Extract the (x, y) coordinate from the center of the cell holding the provided text.  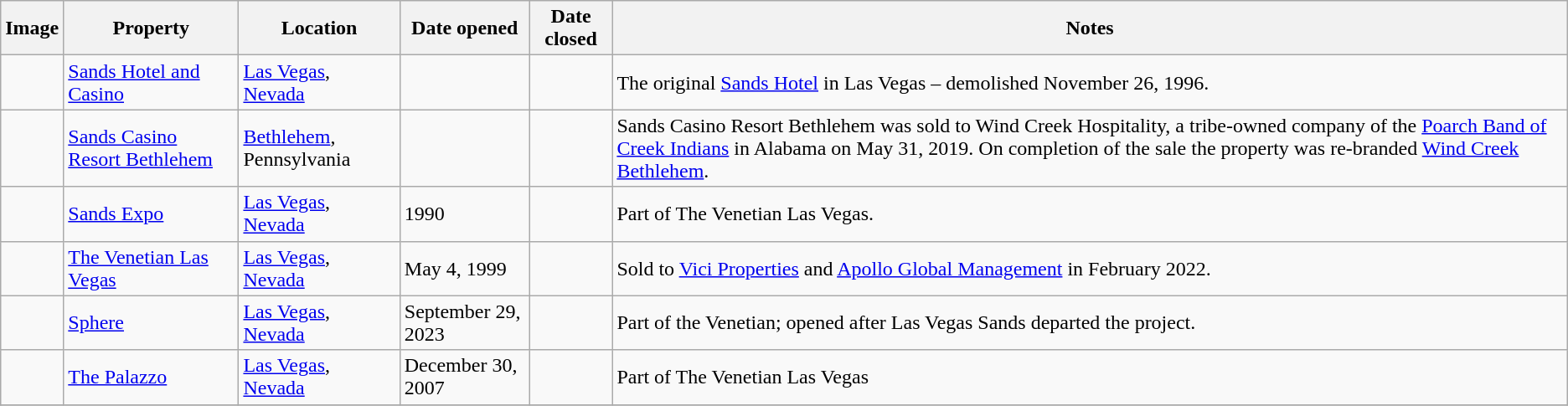
1990 (464, 214)
December 30, 2007 (464, 377)
The Venetian Las Vegas (151, 268)
May 4, 1999 (464, 268)
Sold to Vici Properties and Apollo Global Management in February 2022. (1090, 268)
Bethlehem, Pennsylvania (319, 148)
Part of the Venetian; opened after Las Vegas Sands departed the project. (1090, 323)
Sands Casino Resort Bethlehem (151, 148)
Notes (1090, 28)
The Palazzo (151, 377)
Property (151, 28)
The original Sands Hotel in Las Vegas – demolished November 26, 1996. (1090, 82)
Part of The Venetian Las Vegas (1090, 377)
September 29, 2023 (464, 323)
Sands Hotel and Casino (151, 82)
Sands Expo (151, 214)
Image (32, 28)
Date opened (464, 28)
Date closed (571, 28)
Part of The Venetian Las Vegas. (1090, 214)
Location (319, 28)
Sphere (151, 323)
